Scan for the cell matching the given text and deliver its [X, Y] coordinate at center. 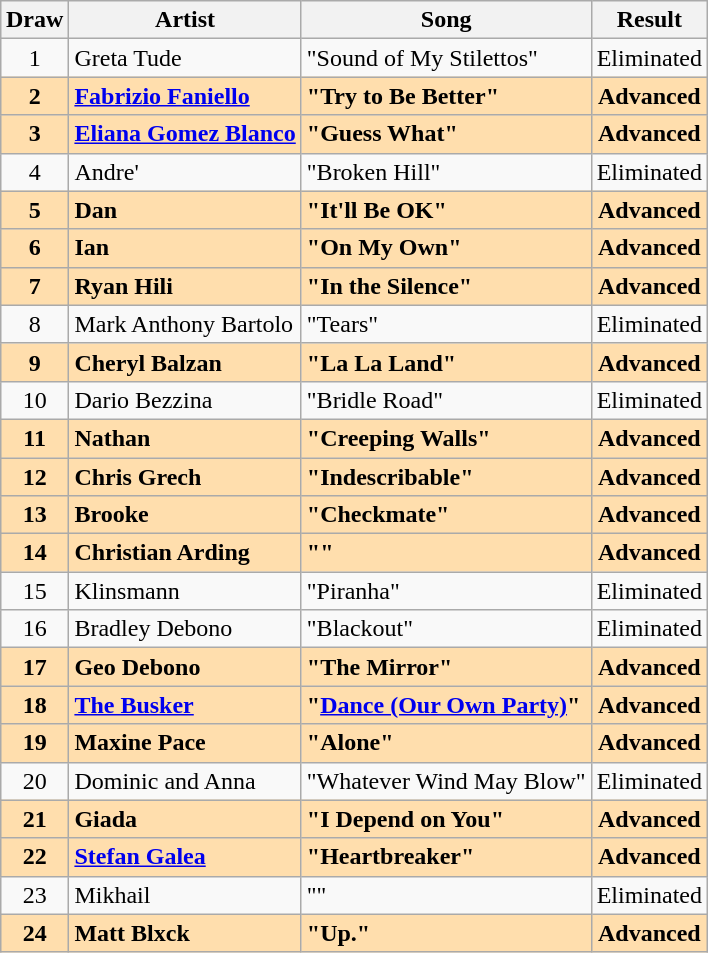
Mark Anthony Bartolo [185, 324]
11 [34, 438]
"Piranha" [446, 591]
Artist [185, 20]
"It'll Be OK" [446, 210]
"Tears" [446, 324]
"The Mirror" [446, 667]
Christian Arding [185, 553]
Eliana Gomez Blanco [185, 134]
Ian [185, 248]
Nathan [185, 438]
Dario Bezzina [185, 400]
Maxine Pace [185, 743]
Fabrizio Faniello [185, 96]
"Checkmate" [446, 515]
Matt Blxck [185, 933]
"Whatever Wind May Blow" [446, 781]
"Bridle Road" [446, 400]
"I Depend on You" [446, 819]
"La La Land" [446, 362]
24 [34, 933]
1 [34, 58]
19 [34, 743]
"Creeping Walls" [446, 438]
Andre' [185, 172]
"Sound of My Stilettos" [446, 58]
20 [34, 781]
"Blackout" [446, 629]
Brooke [185, 515]
Dan [185, 210]
Geo Debono [185, 667]
4 [34, 172]
Mikhail [185, 895]
Bradley Debono [185, 629]
15 [34, 591]
Stefan Galea [185, 857]
"Dance (Our Own Party)" [446, 705]
"On My Own" [446, 248]
Klinsmann [185, 591]
"Indescribable" [446, 477]
18 [34, 705]
Result [649, 20]
"Up." [446, 933]
12 [34, 477]
"Guess What" [446, 134]
9 [34, 362]
2 [34, 96]
16 [34, 629]
Cheryl Balzan [185, 362]
Chris Grech [185, 477]
5 [34, 210]
"Alone" [446, 743]
13 [34, 515]
23 [34, 895]
Greta Tude [185, 58]
14 [34, 553]
3 [34, 134]
Song [446, 20]
"Broken Hill" [446, 172]
Draw [34, 20]
Ryan Hili [185, 286]
"Try to Be Better" [446, 96]
8 [34, 324]
22 [34, 857]
7 [34, 286]
17 [34, 667]
Giada [185, 819]
The Busker [185, 705]
6 [34, 248]
21 [34, 819]
"In the Silence" [446, 286]
10 [34, 400]
Dominic and Anna [185, 781]
"Heartbreaker" [446, 857]
